Extract the [X, Y] coordinate from the center of the cell holding the provided text.  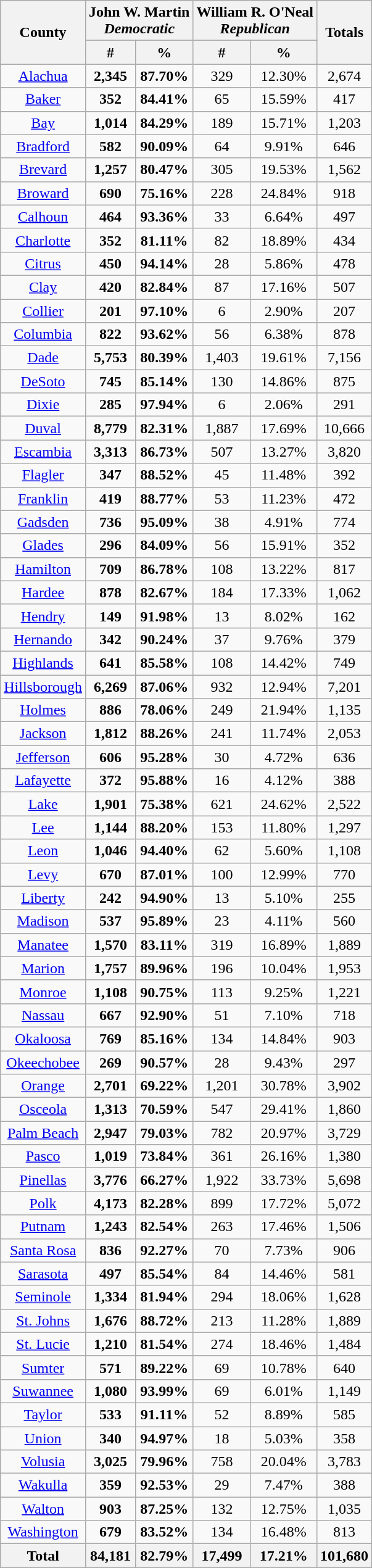
3,313 [110, 452]
213 [222, 1321]
434 [344, 240]
20.97% [284, 1133]
3,820 [344, 452]
73.84% [164, 1156]
82.79% [164, 1556]
84 [222, 1274]
255 [344, 898]
Dixie [43, 405]
St. Johns [43, 1321]
91.98% [164, 616]
85.54% [164, 1274]
6.38% [284, 334]
13.27% [284, 452]
2,674 [344, 76]
County [43, 32]
758 [222, 1462]
Columbia [43, 334]
537 [110, 921]
770 [344, 874]
Hernando [43, 639]
Manatee [43, 945]
82.31% [164, 428]
1,203 [344, 123]
420 [110, 287]
2.90% [284, 310]
9.25% [284, 992]
19.61% [284, 358]
291 [344, 405]
162 [344, 616]
6.64% [284, 217]
10.78% [284, 1367]
94.14% [164, 263]
Jefferson [43, 757]
92.27% [164, 1250]
636 [344, 757]
81.54% [164, 1344]
11.74% [284, 734]
84.41% [164, 99]
Baker [43, 99]
3,729 [344, 1133]
18.89% [284, 240]
70 [222, 1250]
641 [110, 663]
26.16% [284, 1156]
Monroe [43, 992]
Polk [43, 1203]
64 [222, 146]
749 [344, 663]
87.25% [164, 1509]
372 [110, 781]
97.94% [164, 405]
88.77% [164, 499]
875 [344, 381]
1,562 [344, 170]
347 [110, 475]
Hendry [43, 616]
90.57% [164, 1062]
Brevard [43, 170]
379 [344, 639]
822 [110, 334]
130 [222, 381]
1,380 [344, 1156]
95.09% [164, 522]
1,403 [222, 358]
5,072 [344, 1203]
Osceola [43, 1110]
Orange [43, 1086]
329 [222, 76]
1,812 [110, 734]
17.72% [284, 1203]
1,676 [110, 1321]
Okeechobee [43, 1062]
101,680 [344, 1556]
918 [344, 193]
207 [344, 310]
85.14% [164, 381]
86.78% [164, 569]
769 [110, 1039]
Hillsborough [43, 687]
15.71% [284, 123]
90.75% [164, 992]
75.38% [164, 804]
1,243 [110, 1227]
29 [222, 1485]
85.16% [164, 1039]
1,046 [110, 851]
Volusia [43, 1462]
606 [110, 757]
7.10% [284, 1015]
Alachua [43, 76]
84.09% [164, 545]
16 [222, 781]
1,035 [344, 1509]
11.28% [284, 1321]
464 [110, 217]
89.96% [164, 968]
782 [222, 1133]
15.59% [284, 99]
11.80% [284, 828]
88.20% [164, 828]
419 [110, 499]
2,701 [110, 1086]
Highlands [43, 663]
690 [110, 193]
3,776 [110, 1180]
899 [222, 1203]
51 [222, 1015]
Palm Beach [43, 1133]
Leon [43, 851]
17.16% [284, 287]
11.48% [284, 475]
Sumter [43, 1367]
100 [222, 874]
79.96% [164, 1462]
24.84% [284, 193]
62 [222, 851]
5,753 [110, 358]
547 [222, 1110]
9.43% [284, 1062]
646 [344, 146]
14.84% [284, 1039]
1,901 [110, 804]
83.52% [164, 1532]
2,522 [344, 804]
285 [110, 405]
679 [110, 1532]
8,779 [110, 428]
581 [344, 1274]
196 [222, 968]
478 [344, 263]
263 [222, 1227]
88.52% [164, 475]
670 [110, 874]
80.39% [164, 358]
87.70% [164, 76]
813 [344, 1532]
13.22% [284, 569]
93.62% [164, 334]
241 [222, 734]
836 [110, 1250]
17,499 [222, 1556]
Sarasota [43, 1274]
1,019 [110, 1156]
23 [222, 921]
450 [110, 263]
52 [222, 1414]
17.21% [284, 1556]
1,922 [222, 1180]
DeSoto [43, 381]
358 [344, 1438]
14.46% [284, 1274]
745 [110, 381]
95.88% [164, 781]
560 [344, 921]
84,181 [110, 1556]
1,257 [110, 170]
359 [110, 1485]
294 [222, 1297]
17.69% [284, 428]
Escambia [43, 452]
Pinellas [43, 1180]
4,173 [110, 1203]
79.03% [164, 1133]
417 [344, 99]
Madison [43, 921]
Suwannee [43, 1391]
242 [110, 898]
53 [222, 499]
69.22% [164, 1086]
472 [344, 499]
Totals [344, 32]
70.59% [164, 1110]
33 [222, 217]
85.58% [164, 663]
92.53% [164, 1485]
113 [222, 992]
2,947 [110, 1133]
10.04% [284, 968]
Jackson [43, 734]
189 [222, 123]
97.10% [164, 310]
88.26% [164, 734]
82.28% [164, 1203]
87.06% [164, 687]
8.89% [284, 1414]
Levy [43, 874]
66.27% [164, 1180]
342 [110, 639]
1,210 [110, 1344]
1,570 [110, 945]
Holmes [43, 710]
1,484 [344, 1344]
75.16% [164, 193]
94.97% [164, 1438]
81.11% [164, 240]
45 [222, 475]
932 [222, 687]
3,783 [344, 1462]
149 [110, 616]
1,953 [344, 968]
17.33% [284, 592]
1,628 [344, 1297]
7,201 [344, 687]
709 [110, 569]
18.06% [284, 1297]
1,860 [344, 1110]
297 [344, 1062]
5,698 [344, 1180]
21.94% [284, 710]
6,269 [110, 687]
82 [222, 240]
3,025 [110, 1462]
18 [222, 1438]
11.23% [284, 499]
132 [222, 1509]
5.60% [284, 851]
2,053 [344, 734]
Citrus [43, 263]
Okaloosa [43, 1039]
274 [222, 1344]
153 [222, 828]
640 [344, 1367]
Duval [43, 428]
Putnam [43, 1227]
33.73% [284, 1180]
92.90% [164, 1015]
1,757 [110, 968]
78.06% [164, 710]
12.75% [284, 1509]
Taylor [43, 1414]
Bay [43, 123]
93.99% [164, 1391]
392 [344, 475]
4.72% [284, 757]
Seminole [43, 1297]
1,887 [222, 428]
1,313 [110, 1110]
5.86% [284, 263]
319 [222, 945]
90.09% [164, 146]
249 [222, 710]
Broward [43, 193]
16.48% [284, 1532]
12.99% [284, 874]
37 [222, 639]
718 [344, 1015]
1,221 [344, 992]
4.11% [284, 921]
1,297 [344, 828]
817 [344, 569]
90.24% [164, 639]
89.22% [164, 1367]
1,135 [344, 710]
82.54% [164, 1227]
Pasco [43, 1156]
Flagler [43, 475]
14.86% [284, 381]
65 [222, 99]
621 [222, 804]
3,902 [344, 1086]
4.91% [284, 522]
19.53% [284, 170]
5.10% [284, 898]
Franklin [43, 499]
582 [110, 146]
14.42% [284, 663]
7.73% [284, 1250]
1,062 [344, 592]
91.11% [164, 1414]
305 [222, 170]
82.67% [164, 592]
94.40% [164, 851]
9.91% [284, 146]
16.89% [284, 945]
Gadsden [43, 522]
340 [110, 1438]
Liberty [43, 898]
83.11% [164, 945]
93.36% [164, 217]
886 [110, 710]
7,156 [344, 358]
8.02% [284, 616]
Collier [43, 310]
1,014 [110, 123]
86.73% [164, 452]
William R. O'Neal Republican [255, 21]
Union [43, 1438]
Lafayette [43, 781]
5.03% [284, 1438]
Marion [43, 968]
29.41% [284, 1110]
585 [344, 1414]
Hamilton [43, 569]
87 [222, 287]
184 [222, 592]
Lake [43, 804]
95.28% [164, 757]
12.30% [284, 76]
20.04% [284, 1462]
80.47% [164, 170]
12.94% [284, 687]
1,506 [344, 1227]
1,201 [222, 1086]
38 [222, 522]
571 [110, 1367]
84.29% [164, 123]
Dade [43, 358]
Hardee [43, 592]
Walton [43, 1509]
Bradford [43, 146]
81.94% [164, 1297]
1,080 [110, 1391]
774 [344, 522]
1,144 [110, 828]
1,334 [110, 1297]
667 [110, 1015]
17.46% [284, 1227]
7.47% [284, 1485]
201 [110, 310]
Calhoun [43, 217]
4.12% [284, 781]
533 [110, 1414]
Nassau [43, 1015]
Total [43, 1556]
87.01% [164, 874]
2.06% [284, 405]
Washington [43, 1532]
228 [222, 193]
10,666 [344, 428]
269 [110, 1062]
30.78% [284, 1086]
30 [222, 757]
88.72% [164, 1321]
906 [344, 1250]
Wakulla [43, 1485]
736 [110, 522]
Glades [43, 545]
1,149 [344, 1391]
24.62% [284, 804]
St. Lucie [43, 1344]
Charlotte [43, 240]
Clay [43, 287]
2,345 [110, 76]
18.46% [284, 1344]
361 [222, 1156]
6.01% [284, 1391]
Lee [43, 828]
Santa Rosa [43, 1250]
82.84% [164, 287]
9.76% [284, 639]
John W. Martin Democratic [139, 21]
94.90% [164, 898]
95.89% [164, 921]
15.91% [284, 545]
296 [110, 545]
